Return [X, Y] of the center of cell containing provided text 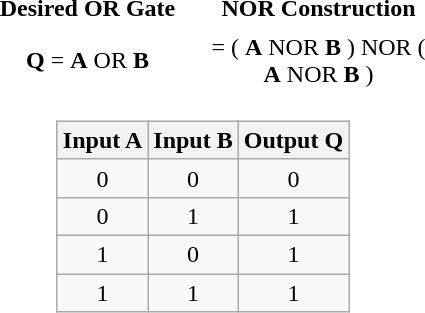
Input B [193, 140]
Output Q [293, 140]
Input A [102, 140]
